Identify which cell holds the provided text, then report its [x, y] central coordinate. 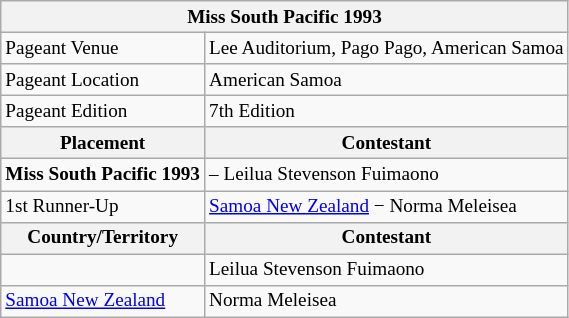
Samoa New Zealand [103, 301]
Pageant Location [103, 80]
Lee Auditorium, Pago Pago, American Samoa [387, 48]
Leilua Stevenson Fuimaono [387, 270]
– Leilua Stevenson Fuimaono [387, 175]
Country/Territory [103, 238]
7th Edition [387, 111]
1st Runner-Up [103, 206]
Pageant Edition [103, 111]
Samoa New Zealand − Norma Meleisea [387, 206]
Pageant Venue [103, 48]
Placement [103, 143]
American Samoa [387, 80]
Norma Meleisea [387, 301]
